Provide the (X, Y) coordinate of the cell's center where the given text is located.  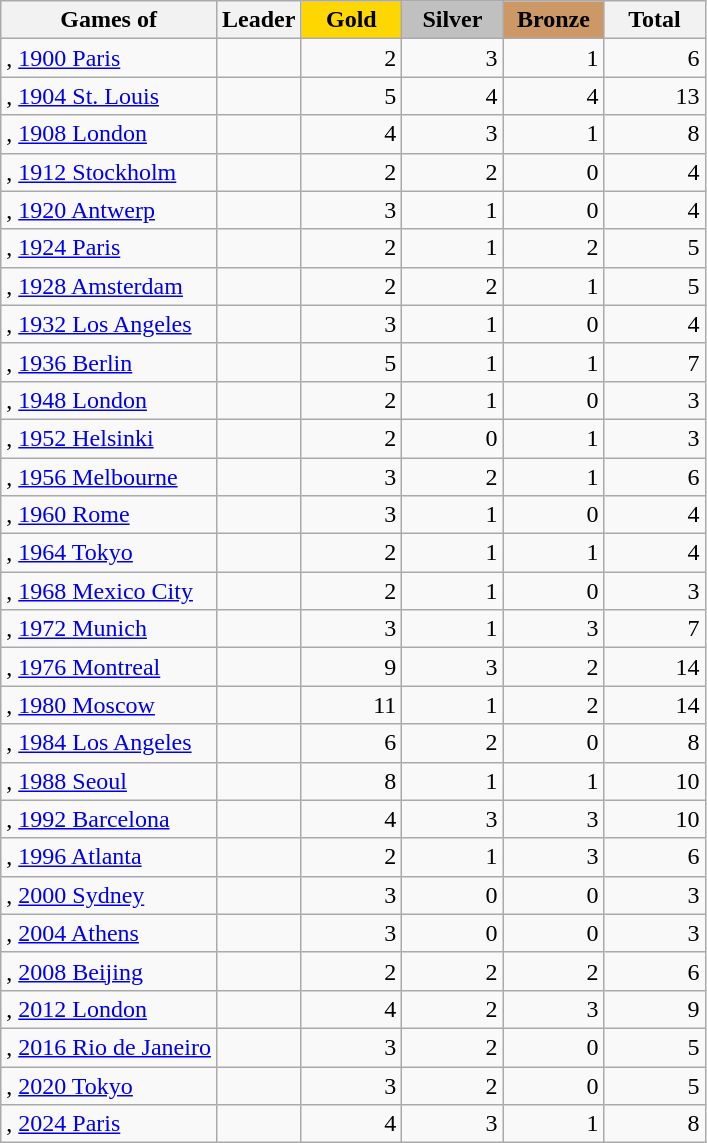
Silver (452, 20)
, 2004 Athens (109, 933)
, 2008 Beijing (109, 971)
, 1928 Amsterdam (109, 286)
, 1976 Montreal (109, 667)
, 1900 Paris (109, 58)
, 1956 Melbourne (109, 477)
, 1960 Rome (109, 515)
, 1992 Barcelona (109, 819)
, 1980 Moscow (109, 705)
13 (654, 96)
, 1932 Los Angeles (109, 324)
Games of (109, 20)
, 1964 Tokyo (109, 553)
Leader (258, 20)
, 2024 Paris (109, 1124)
Gold (352, 20)
, 2016 Rio de Janeiro (109, 1047)
, 1948 London (109, 400)
, 1988 Seoul (109, 781)
, 1972 Munich (109, 629)
, 1952 Helsinki (109, 438)
, 1996 Atlanta (109, 857)
, 2020 Tokyo (109, 1085)
, 2012 London (109, 1009)
Bronze (554, 20)
, 1908 London (109, 134)
, 1984 Los Angeles (109, 743)
, 1904 St. Louis (109, 96)
, 1920 Antwerp (109, 210)
, 1924 Paris (109, 248)
11 (352, 705)
, 1968 Mexico City (109, 591)
, 1912 Stockholm (109, 172)
, 1936 Berlin (109, 362)
Total (654, 20)
, 2000 Sydney (109, 895)
